Determine the (x, y) coordinate at the center of the cell enclosing the given text.  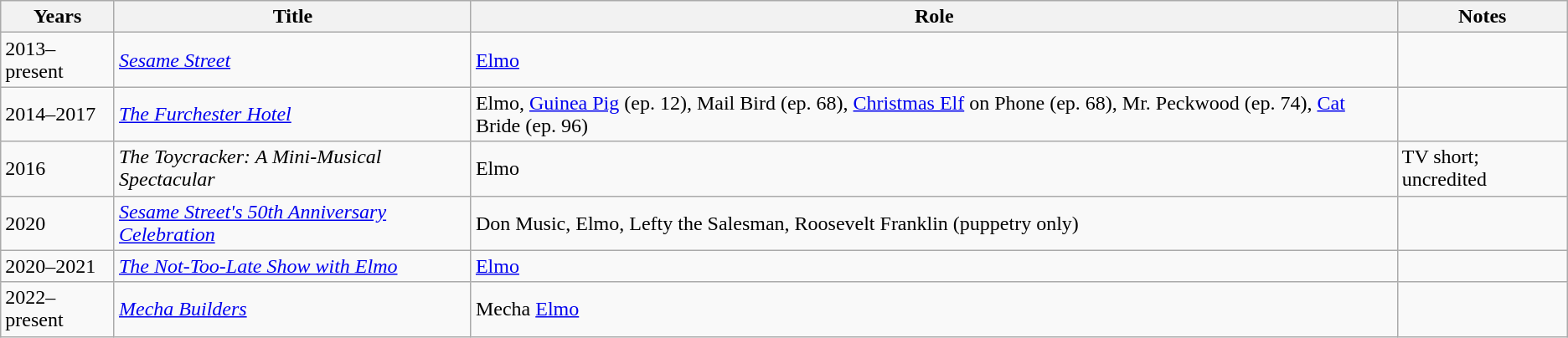
Role (934, 17)
Elmo, Guinea Pig (ep. 12), Mail Bird (ep. 68), Christmas Elf on Phone (ep. 68), Mr. Peckwood (ep. 74), Cat Bride (ep. 96) (934, 114)
Title (292, 17)
Sesame Street (292, 60)
The Toycracker: A Mini-Musical Spectacular (292, 169)
Mecha Elmo (934, 310)
2020–2021 (58, 266)
Notes (1483, 17)
Don Music, Elmo, Lefty the Salesman, Roosevelt Franklin (puppetry only) (934, 223)
Years (58, 17)
The Not-Too-Late Show with Elmo (292, 266)
2013–present (58, 60)
2020 (58, 223)
2016 (58, 169)
TV short; uncredited (1483, 169)
2014–2017 (58, 114)
2022–present (58, 310)
The Furchester Hotel (292, 114)
Sesame Street's 50th Anniversary Celebration (292, 223)
Mecha Builders (292, 310)
